From the cell containing the given text, extract its center point as [X, Y] coordinate. 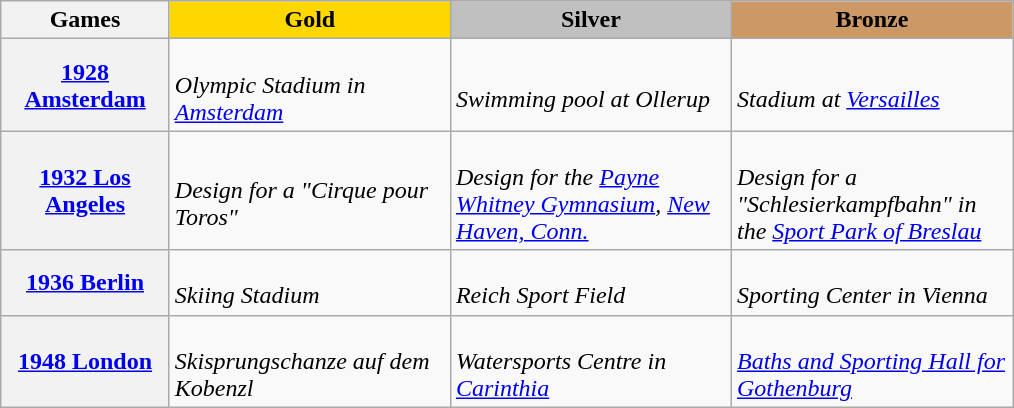
Swimming pool at Ollerup [590, 85]
Skiing Stadium [310, 282]
Skisprungschanze auf dem Kobenzl [310, 361]
Design for a "Cirque pour Toros" [310, 190]
Baths and Sporting Hall for Gothenburg [872, 361]
Bronze [872, 20]
Gold [310, 20]
1948 London [86, 361]
1928 Amsterdam [86, 85]
Design for a "Schlesierkampfbahn" in the Sport Park of Breslau [872, 190]
Games [86, 20]
Silver [590, 20]
Olympic Stadium in Amsterdam [310, 85]
Sporting Center in Vienna [872, 282]
Design for the Payne Whitney Gymnasium, New Haven, Conn. [590, 190]
Stadium at Versailles [872, 85]
1932 Los Angeles [86, 190]
Reich Sport Field [590, 282]
1936 Berlin [86, 282]
Watersports Centre in Carinthia [590, 361]
